Output the [X, Y] coordinate of the center of the cell containing the given text.  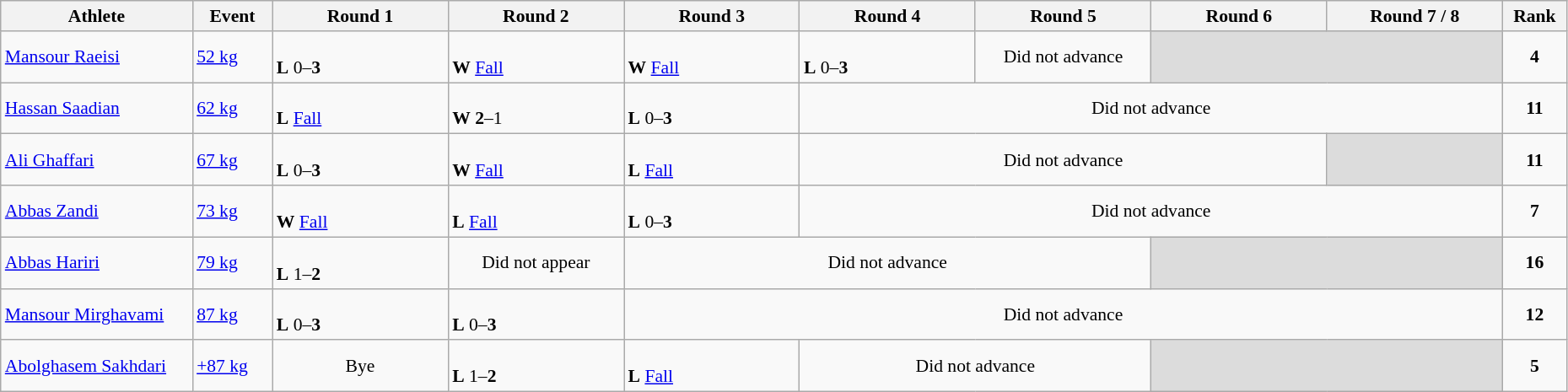
62 kg [233, 108]
73 kg [233, 211]
87 kg [233, 314]
Athlete [96, 16]
Abbas Hariri [96, 263]
Round 7 / 8 [1414, 16]
52 kg [233, 57]
Round 5 [1063, 16]
Round 3 [712, 16]
Did not appear [536, 263]
Abolghasem Sakhdari [96, 366]
Hassan Saadian [96, 108]
Ali Ghaffari [96, 160]
12 [1534, 314]
5 [1534, 366]
7 [1534, 211]
Mansour Mirghavami [96, 314]
Round 4 [887, 16]
+87 kg [233, 366]
4 [1534, 57]
Abbas Zandi [96, 211]
Round 1 [360, 16]
Round 6 [1239, 16]
W 2–1 [536, 108]
Bye [360, 366]
79 kg [233, 263]
16 [1534, 263]
67 kg [233, 160]
Event [233, 16]
Rank [1534, 16]
Round 2 [536, 16]
Mansour Raeisi [96, 57]
